Identify which cell holds the provided text, then report its [X, Y] central coordinate. 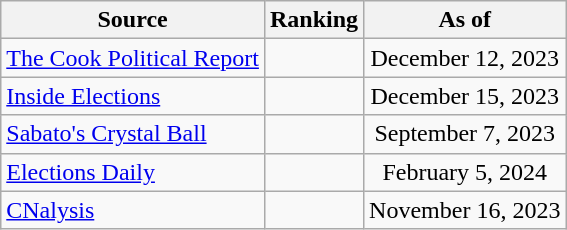
Elections Daily [133, 172]
As of [465, 20]
February 5, 2024 [465, 172]
Ranking [314, 20]
November 16, 2023 [465, 210]
Inside Elections [133, 96]
The Cook Political Report [133, 58]
Source [133, 20]
CNalysis [133, 210]
September 7, 2023 [465, 134]
Sabato's Crystal Ball [133, 134]
December 12, 2023 [465, 58]
December 15, 2023 [465, 96]
